Capture the cell that displays the provided text and extract its [x, y] central coordinate. 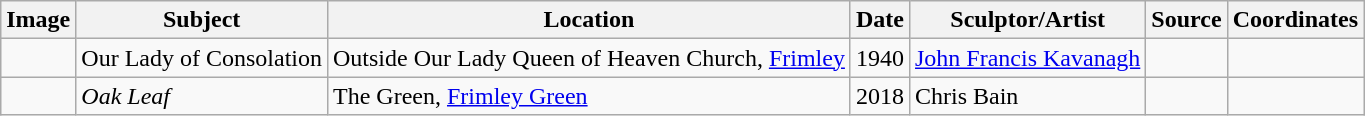
Location [588, 20]
Source [1186, 20]
Date [880, 20]
Outside Our Lady Queen of Heaven Church, Frimley [588, 58]
Sculptor/Artist [1027, 20]
Oak Leaf [202, 96]
Chris Bain [1027, 96]
John Francis Kavanagh [1027, 58]
The Green, Frimley Green [588, 96]
Subject [202, 20]
Image [38, 20]
2018 [880, 96]
Our Lady of Consolation [202, 58]
Coordinates [1295, 20]
1940 [880, 58]
